Find where the given text appears and provide that cell's center as [X, Y] coordinate. 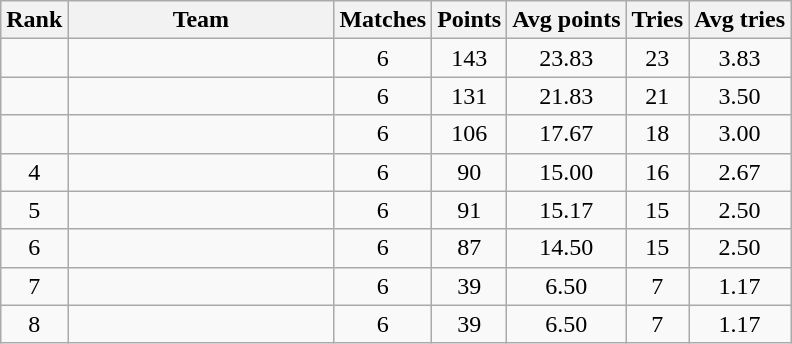
21 [658, 96]
18 [658, 134]
87 [470, 248]
Avg tries [740, 20]
15.17 [566, 210]
8 [34, 324]
106 [470, 134]
21.83 [566, 96]
90 [470, 172]
5 [34, 210]
15.00 [566, 172]
Points [470, 20]
Tries [658, 20]
143 [470, 58]
14.50 [566, 248]
23 [658, 58]
2.67 [740, 172]
Rank [34, 20]
3.83 [740, 58]
17.67 [566, 134]
Team [201, 20]
131 [470, 96]
3.50 [740, 96]
4 [34, 172]
16 [658, 172]
91 [470, 210]
23.83 [566, 58]
3.00 [740, 134]
Matches [383, 20]
Avg points [566, 20]
